Detect which cell encompasses the target text, then output its [X, Y] center coordinate. 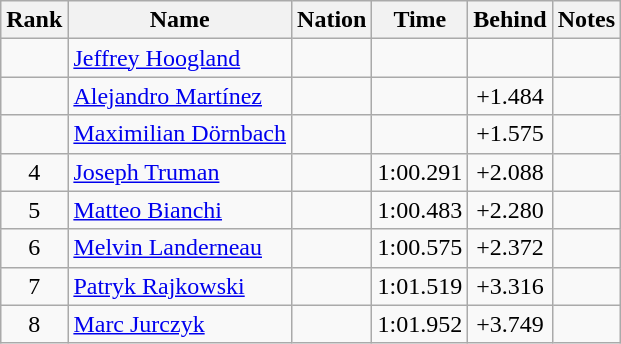
1:00.291 [420, 172]
Melvin Landerneau [180, 248]
+1.575 [510, 134]
Rank [34, 20]
Joseph Truman [180, 172]
6 [34, 248]
1:01.519 [420, 286]
5 [34, 210]
Nation [332, 20]
Behind [510, 20]
+2.088 [510, 172]
Marc Jurczyk [180, 324]
1:01.952 [420, 324]
Notes [586, 20]
Maximilian Dörnbach [180, 134]
+2.280 [510, 210]
Matteo Bianchi [180, 210]
+3.316 [510, 286]
Alejandro Martínez [180, 96]
Jeffrey Hoogland [180, 58]
7 [34, 286]
8 [34, 324]
Patryk Rajkowski [180, 286]
+2.372 [510, 248]
+1.484 [510, 96]
1:00.575 [420, 248]
1:00.483 [420, 210]
Name [180, 20]
+3.749 [510, 324]
4 [34, 172]
Time [420, 20]
